Return the (x, y) coordinate for the center point of the cell that contains the specified text.  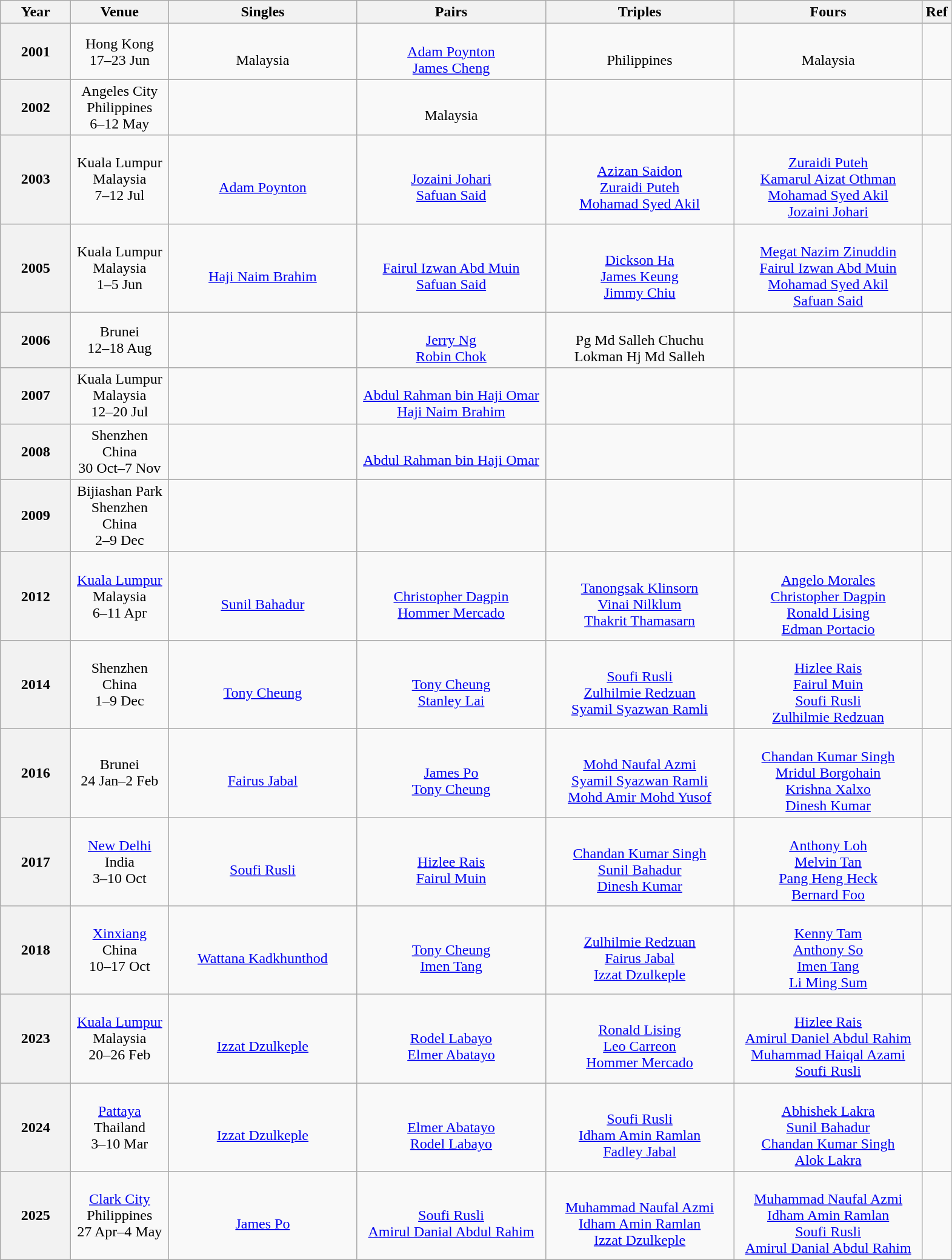
New DelhiIndia3–10 Oct (120, 861)
Chandan Kumar SinghSunil BahadurDinesh Kumar (640, 861)
Singles (263, 12)
Tony CheungImen Tang (451, 950)
James PoTony Cheung (451, 773)
Kuala LumpurMalaysia20–26 Feb (120, 1039)
2024 (36, 1127)
Hizlee RaisAmirul Daniel Abdul RahimMuhammad Haiqal AzamiSoufi Rusli (828, 1039)
Zulhilmie RedzuanFairus JabalIzzat Dzulkeple (640, 950)
Soufi RusliZulhilmie RedzuanSyamil Syazwan Ramli (640, 684)
Elmer AbatayoRodel Labayo (451, 1127)
2017 (36, 861)
Clark CityPhilippines27 Apr–4 May (120, 1216)
Muhammad Naufal AzmiIdham Amin RamlanIzzat Dzulkeple (640, 1216)
Tony CheungStanley Lai (451, 684)
Ronald LisingLeo CarreonHommer Mercado (640, 1039)
Tony Cheung (263, 684)
Megat Nazim ZinuddinFairul Izwan Abd MuinMohamad Syed AkilSafuan Said (828, 268)
Zuraidi PutehKamarul Aizat OthmanMohamad Syed AkilJozaini Johari (828, 179)
Hong Kong17–23 Jun (120, 52)
Fairus Jabal (263, 773)
Haji Naim Brahim (263, 268)
2009 (36, 515)
XinxiangChina10–17 Oct (120, 950)
Soufi Rusli (263, 861)
Soufi RusliAmirul Danial Abdul Rahim (451, 1216)
Kuala LumpurMalaysia7–12 Jul (120, 179)
Sunil Bahadur (263, 596)
Abdul Rahman bin Haji Omar (451, 452)
Kenny TamAnthony SoImen TangLi Ming Sum (828, 950)
Angelo MoralesChristopher DagpinRonald LisingEdman Portacio (828, 596)
Pg Md Salleh ChuchuLokman Hj Md Salleh (640, 340)
Abdul Rahman bin Haji OmarHaji Naim Brahim (451, 396)
Anthony LohMelvin TanPang Heng HeckBernard Foo (828, 861)
2018 (36, 950)
2002 (36, 107)
2016 (36, 773)
Bijiashan ParkShenzhenChina2–9 Dec (120, 515)
Azizan SaidonZuraidi PutehMohamad Syed Akil (640, 179)
2005 (36, 268)
Wattana Kadkhunthod (263, 950)
Triples (640, 12)
Venue (120, 12)
Kuala LumpurMalaysia12–20 Jul (120, 396)
Jerry NgRobin Chok (451, 340)
Chandan Kumar SinghMridul BorgohainKrishna XalxoDinesh Kumar (828, 773)
2014 (36, 684)
Mohd Naufal AzmiSyamil Syazwan RamliMohd Amir Mohd Yusof (640, 773)
2007 (36, 396)
2025 (36, 1216)
Soufi RusliIdham Amin RamlanFadley Jabal (640, 1127)
2001 (36, 52)
Tanongsak KlinsornVinai NilklumThakrit Thamasarn (640, 596)
Adam Poynton (263, 179)
Brunei24 Jan–2 Feb (120, 773)
Kuala LumpurMalaysia6–11 Apr (120, 596)
2023 (36, 1039)
Adam PoyntonJames Cheng (451, 52)
2003 (36, 179)
Ref (937, 12)
Fairul Izwan Abd MuinSafuan Said (451, 268)
Fours (828, 12)
ShenzhenChina30 Oct–7 Nov (120, 452)
Philippines (640, 52)
Brunei12–18 Aug (120, 340)
Christopher DagpinHommer Mercado (451, 596)
Dickson HaJames KeungJimmy Chiu (640, 268)
Jozaini JohariSafuan Said (451, 179)
Kuala LumpurMalaysia1–5 Jun (120, 268)
Hizlee RaisFairul MuinSoufi RusliZulhilmie Redzuan (828, 684)
PattayaThailand3–10 Mar (120, 1127)
Angeles CityPhilippines6–12 May (120, 107)
Muhammad Naufal AzmiIdham Amin RamlanSoufi RusliAmirul Danial Abdul Rahim (828, 1216)
2012 (36, 596)
Hizlee RaisFairul Muin (451, 861)
Rodel LabayoElmer Abatayo (451, 1039)
Pairs (451, 12)
Year (36, 12)
Abhishek LakraSunil BahadurChandan Kumar SinghAlok Lakra (828, 1127)
2008 (36, 452)
ShenzhenChina1–9 Dec (120, 684)
2006 (36, 340)
James Po (263, 1216)
